Determine the [x, y] coordinate at the center of the cell enclosing the given text.  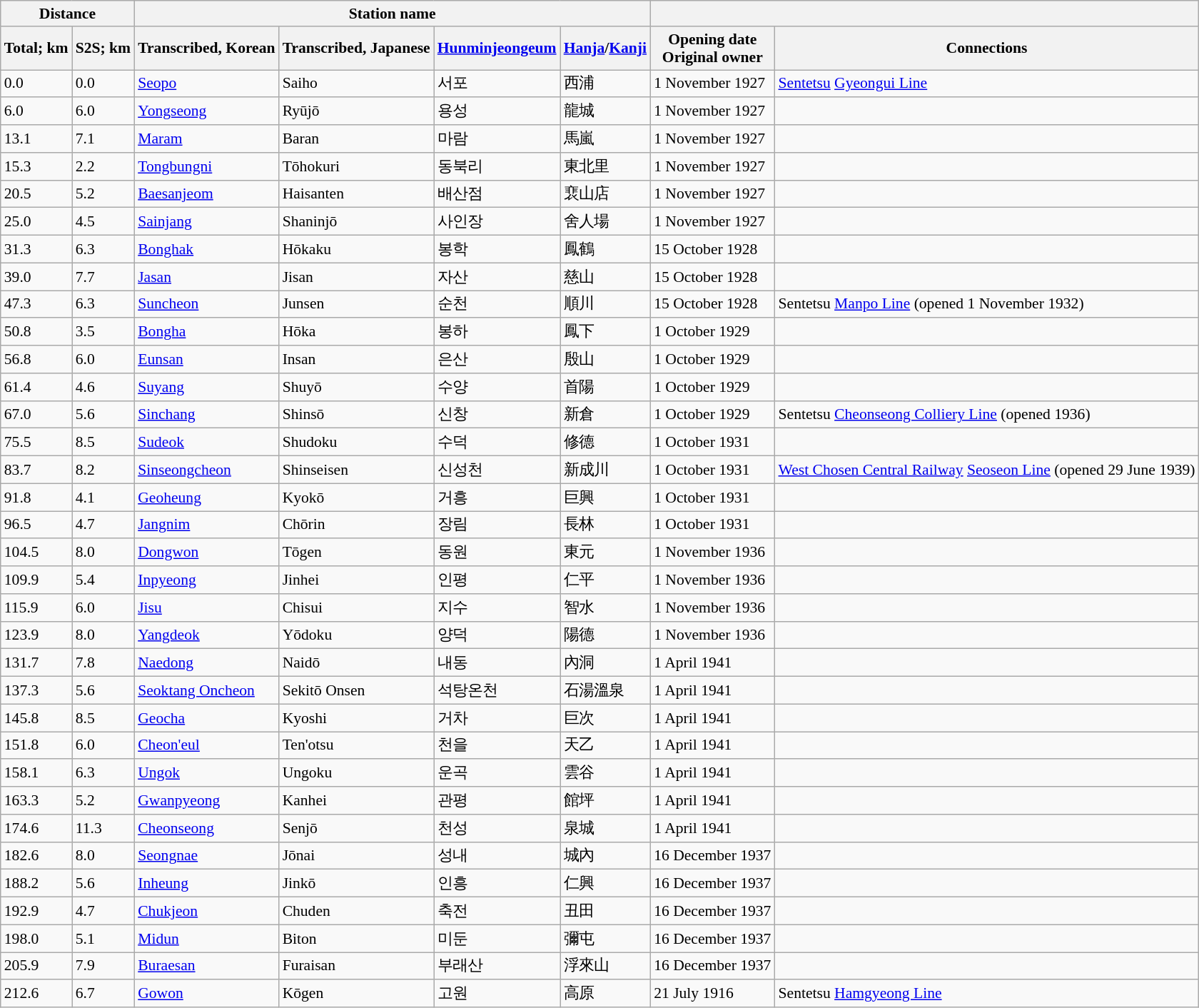
Suyang [206, 387]
雲谷 [605, 774]
Kōgen [357, 994]
Ungoku [357, 774]
裵山店 [605, 194]
Jisan [357, 277]
Suncheon [206, 304]
151.8 [36, 745]
Ryūjō [357, 111]
205.9 [36, 967]
Station name [393, 14]
Geocha [206, 718]
Buraesan [206, 967]
Midun [206, 938]
城內 [605, 855]
Sekitō Onsen [357, 691]
Jisu [206, 608]
39.0 [36, 277]
양덕 [497, 635]
Ungok [206, 774]
慈山 [605, 277]
東北里 [605, 167]
104.5 [36, 553]
145.8 [36, 718]
50.8 [36, 333]
천성 [497, 828]
장림 [497, 525]
Sudeok [206, 443]
96.5 [36, 525]
殷山 [605, 360]
鳳鶴 [605, 250]
188.2 [36, 884]
배산점 [497, 194]
Baran [357, 138]
131.7 [36, 662]
仁興 [605, 884]
Bongha [206, 333]
Junsen [357, 304]
174.6 [36, 828]
61.4 [36, 387]
Sentetsu Cheonseong Colliery Line (opened 1936) [986, 414]
2.2 [103, 167]
Jangnim [206, 525]
25.0 [36, 221]
Eunsan [206, 360]
4.6 [103, 387]
Sinseongcheon [206, 470]
인흥 [497, 884]
內洞 [605, 662]
192.9 [36, 911]
Shinsō [357, 414]
21 July 1916 [712, 994]
182.6 [36, 855]
천을 [497, 745]
Senjō [357, 828]
Tōhokuri [357, 167]
신창 [497, 414]
Jinkō [357, 884]
Dongwon [206, 553]
석탕온천 [497, 691]
4.1 [103, 497]
동북리 [497, 167]
Biton [357, 938]
Jasan [206, 277]
Hanja/Kanji [605, 49]
Gowon [206, 994]
新倉 [605, 414]
7.7 [103, 277]
Shaninjō [357, 221]
신성천 [497, 470]
West Chosen Central Railway Seoseon Line (opened 29 June 1939) [986, 470]
20.5 [36, 194]
Sainjang [206, 221]
長林 [605, 525]
마람 [497, 138]
Shinseisen [357, 470]
Cheon'eul [206, 745]
67.0 [36, 414]
Chōrin [357, 525]
Shuyō [357, 387]
83.7 [36, 470]
西浦 [605, 84]
Tongbungni [206, 167]
봉학 [497, 250]
Cheonseong [206, 828]
미둔 [497, 938]
智水 [605, 608]
Seopo [206, 84]
운곡 [497, 774]
서포 [497, 84]
15.3 [36, 167]
내동 [497, 662]
123.9 [36, 635]
高原 [605, 994]
Opening dateOriginal owner [712, 49]
부래산 [497, 967]
館坪 [605, 801]
137.3 [36, 691]
修德 [605, 443]
Kanhei [357, 801]
新成川 [605, 470]
47.3 [36, 304]
Tōgen [357, 553]
Total; km [36, 49]
8.2 [103, 470]
31.3 [36, 250]
石湯溫泉 [605, 691]
인평 [497, 580]
사인장 [497, 221]
4.5 [103, 221]
天乙 [605, 745]
Hōka [357, 333]
Kyoshi [357, 718]
7.9 [103, 967]
陽德 [605, 635]
Jōnai [357, 855]
東元 [605, 553]
Shudoku [357, 443]
舍人場 [605, 221]
Chukjeon [206, 911]
3.5 [103, 333]
仁平 [605, 580]
Sinchang [206, 414]
7.8 [103, 662]
馬嵐 [605, 138]
75.5 [36, 443]
Kyokō [357, 497]
관평 [497, 801]
巨興 [605, 497]
순천 [497, 304]
Yangdeok [206, 635]
Hōkaku [357, 250]
Transcribed, Japanese [357, 49]
Yōdoku [357, 635]
115.9 [36, 608]
거흥 [497, 497]
Transcribed, Korean [206, 49]
Connections [986, 49]
6.7 [103, 994]
고원 [497, 994]
13.1 [36, 138]
198.0 [36, 938]
축전 [497, 911]
彌屯 [605, 938]
수덕 [497, 443]
56.8 [36, 360]
109.9 [36, 580]
Seongnae [206, 855]
수양 [497, 387]
Insan [357, 360]
7.1 [103, 138]
Naidō [357, 662]
212.6 [36, 994]
Hunminjeongeum [497, 49]
Saiho [357, 84]
158.1 [36, 774]
Jinhei [357, 580]
泉城 [605, 828]
Baesanjeom [206, 194]
Sentetsu Gyeongui Line [986, 84]
자산 [497, 277]
龍城 [605, 111]
Gwanpyeong [206, 801]
浮來山 [605, 967]
巨次 [605, 718]
Seoktang Oncheon [206, 691]
지수 [497, 608]
Inpyeong [206, 580]
11.3 [103, 828]
5.4 [103, 580]
Distance [67, 14]
성내 [497, 855]
Ten'otsu [357, 745]
거차 [497, 718]
은산 [497, 360]
Furaisan [357, 967]
Chuden [357, 911]
Sentetsu Hamgyeong Line [986, 994]
順川 [605, 304]
Haisanten [357, 194]
Sentetsu Manpo Line (opened 1 November 1932) [986, 304]
Chisui [357, 608]
鳳下 [605, 333]
5.1 [103, 938]
S2S; km [103, 49]
용성 [497, 111]
Bonghak [206, 250]
Yongseong [206, 111]
Geoheung [206, 497]
Maram [206, 138]
163.3 [36, 801]
Inheung [206, 884]
동원 [497, 553]
首陽 [605, 387]
봉하 [497, 333]
Naedong [206, 662]
丑田 [605, 911]
91.8 [36, 497]
